Capture the cell that displays the provided text and extract its [x, y] central coordinate. 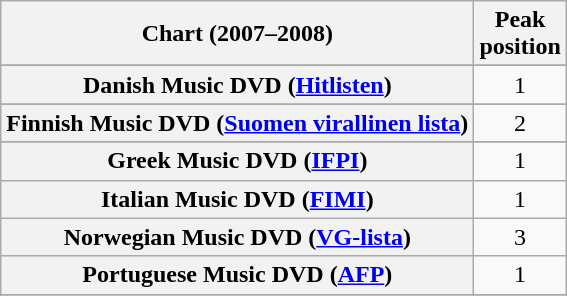
Portuguese Music DVD (AFP) [238, 275]
Finnish Music DVD (Suomen virallinen lista) [238, 123]
Norwegian Music DVD (VG-lista) [238, 237]
Italian Music DVD (FIMI) [238, 199]
2 [520, 123]
Chart (2007–2008) [238, 34]
Danish Music DVD (Hitlisten) [238, 85]
Greek Music DVD (IFPI) [238, 161]
Peakposition [520, 34]
3 [520, 237]
